Output the (x, y) coordinate of the center of the cell containing the given text.  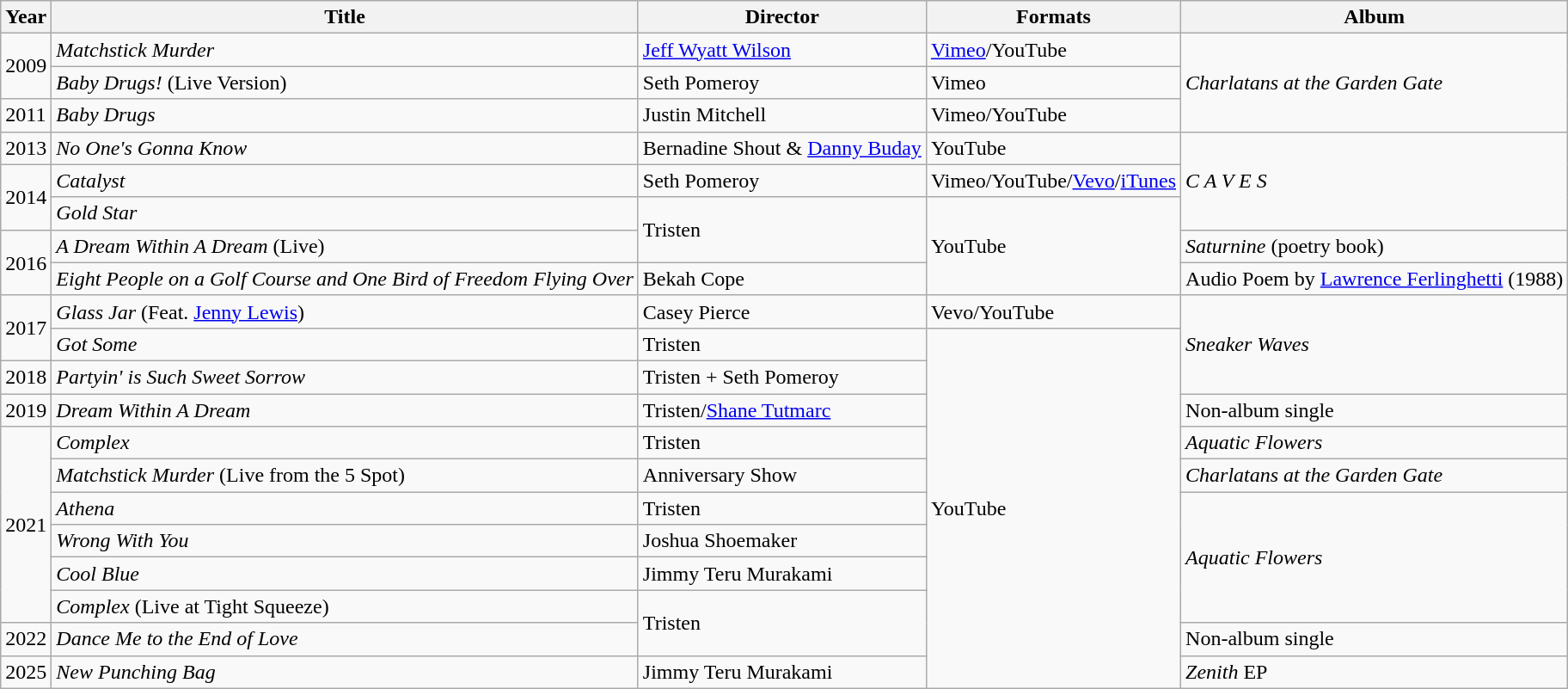
2013 (26, 148)
Vimeo/YouTube/Vevo/iTunes (1053, 181)
Complex (Live at Tight Squeeze) (345, 606)
2009 (26, 66)
2019 (26, 410)
Joshua Shoemaker (782, 541)
Dream Within A Dream (345, 410)
Vimeo (1053, 83)
Bernadine Shout & Danny Buday (782, 148)
Tristen + Seth Pomeroy (782, 377)
A Dream Within A Dream (Live) (345, 246)
Athena (345, 508)
New Punching Bag (345, 672)
2025 (26, 672)
Baby Drugs (345, 115)
Glass Jar (Feat. Jenny Lewis) (345, 311)
Anniversary Show (782, 476)
Justin Mitchell (782, 115)
Jeff Wyatt Wilson (782, 50)
Baby Drugs! (Live Version) (345, 83)
Casey Pierce (782, 311)
Audio Poem by Lawrence Ferlinghetti (1988) (1375, 279)
Wrong With You (345, 541)
Vevo/YouTube (1053, 311)
Title (345, 17)
2018 (26, 377)
Album (1375, 17)
2022 (26, 639)
2014 (26, 197)
No One's Gonna Know (345, 148)
Tristen/Shane Tutmarc (782, 410)
2016 (26, 262)
Sneaker Waves (1375, 344)
Partyin' is Such Sweet Sorrow (345, 377)
Got Some (345, 344)
Cool Blue (345, 574)
Zenith EP (1375, 672)
Matchstick Murder (345, 50)
2011 (26, 115)
2021 (26, 525)
2017 (26, 328)
Director (782, 17)
Year (26, 17)
Saturnine (poetry book) (1375, 246)
Dance Me to the End of Love (345, 639)
Formats (1053, 17)
Eight People on a Golf Course and One Bird of Freedom Flying Over (345, 279)
C A V E S (1375, 181)
Catalyst (345, 181)
Bekah Cope (782, 279)
Gold Star (345, 213)
Matchstick Murder (Live from the 5 Spot) (345, 476)
Complex (345, 443)
